Return the [X, Y] coordinate for the center point of the cell that contains the specified text.  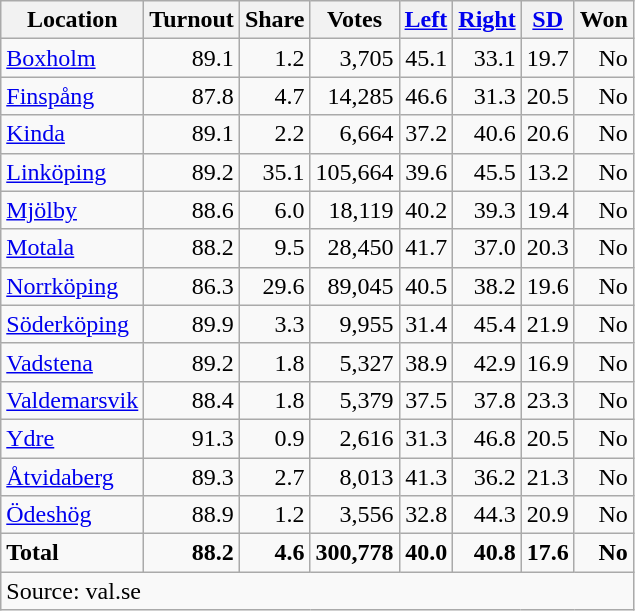
44.3 [487, 515]
88.6 [192, 210]
3,556 [354, 515]
37.8 [487, 400]
4.6 [274, 553]
45.4 [487, 324]
Ödeshög [72, 515]
21.3 [548, 477]
88.9 [192, 515]
32.8 [426, 515]
33.1 [487, 58]
41.7 [426, 248]
Mjölby [72, 210]
23.3 [548, 400]
Linköping [72, 172]
35.1 [274, 172]
Åtvidaberg [72, 477]
88.4 [192, 400]
45.5 [487, 172]
0.9 [274, 438]
Share [274, 20]
39.6 [426, 172]
Ydre [72, 438]
38.2 [487, 286]
36.2 [487, 477]
37.5 [426, 400]
87.8 [192, 96]
89.3 [192, 477]
Boxholm [72, 58]
13.2 [548, 172]
Location [72, 20]
6,664 [354, 134]
20.6 [548, 134]
40.5 [426, 286]
29.6 [274, 286]
45.1 [426, 58]
86.3 [192, 286]
40.0 [426, 553]
9,955 [354, 324]
31.4 [426, 324]
9.5 [274, 248]
3.3 [274, 324]
21.9 [548, 324]
41.3 [426, 477]
19.6 [548, 286]
5,379 [354, 400]
37.0 [487, 248]
Vadstena [72, 362]
SD [548, 20]
40.2 [426, 210]
5,327 [354, 362]
8,013 [354, 477]
40.8 [487, 553]
40.6 [487, 134]
46.6 [426, 96]
Valdemarsvik [72, 400]
91.3 [192, 438]
19.4 [548, 210]
46.8 [487, 438]
Kinda [72, 134]
Turnout [192, 20]
Source: val.se [318, 591]
Total [72, 553]
42.9 [487, 362]
19.7 [548, 58]
300,778 [354, 553]
3,705 [354, 58]
Votes [354, 20]
38.9 [426, 362]
20.9 [548, 515]
2.7 [274, 477]
Won [604, 20]
89,045 [354, 286]
Finspång [72, 96]
Right [487, 20]
14,285 [354, 96]
Söderköping [72, 324]
6.0 [274, 210]
17.6 [548, 553]
2,616 [354, 438]
20.3 [548, 248]
Motala [72, 248]
37.2 [426, 134]
2.2 [274, 134]
16.9 [548, 362]
Norrköping [72, 286]
4.7 [274, 96]
18,119 [354, 210]
89.9 [192, 324]
28,450 [354, 248]
39.3 [487, 210]
Left [426, 20]
105,664 [354, 172]
